Pinpoint the cell where the given text exists, returning its (X, Y) midpoint coordinate. 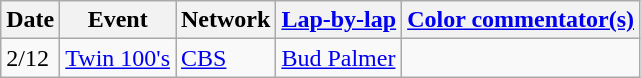
Twin 100's (118, 58)
Date (30, 20)
Lap-by-lap (339, 20)
Color commentator(s) (521, 20)
Event (118, 20)
CBS (226, 58)
2/12 (30, 58)
Bud Palmer (339, 58)
Network (226, 20)
